Determine the [x, y] coordinate at the center of the cell enclosing the given text.  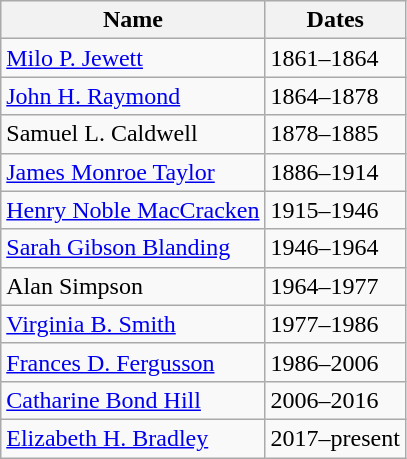
2006–2016 [335, 400]
Dates [335, 20]
1864–1878 [335, 96]
Name [133, 20]
Milo P. Jewett [133, 58]
James Monroe Taylor [133, 172]
2017–present [335, 438]
Elizabeth H. Bradley [133, 438]
Virginia B. Smith [133, 324]
1886–1914 [335, 172]
John H. Raymond [133, 96]
Alan Simpson [133, 286]
1915–1946 [335, 210]
1946–1964 [335, 248]
1861–1864 [335, 58]
1878–1885 [335, 134]
1986–2006 [335, 362]
Sarah Gibson Blanding [133, 248]
1964–1977 [335, 286]
Samuel L. Caldwell [133, 134]
Frances D. Fergusson [133, 362]
Catharine Bond Hill [133, 400]
Henry Noble MacCracken [133, 210]
1977–1986 [335, 324]
